Search for the cell housing the specified text and yield its [X, Y] center coordinate. 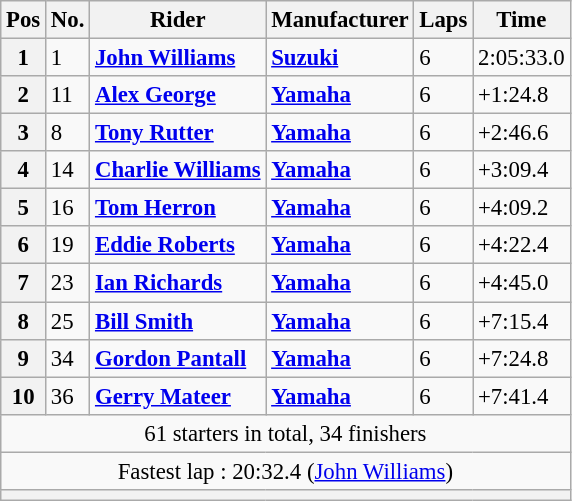
Pos [24, 20]
Suzuki [340, 58]
Tony Rutter [178, 133]
2:05:33.0 [522, 58]
10 [24, 396]
Laps [444, 20]
61 starters in total, 34 finishers [286, 433]
16 [68, 208]
Eddie Roberts [178, 245]
11 [68, 95]
Ian Richards [178, 283]
+7:24.8 [522, 358]
Bill Smith [178, 321]
+4:22.4 [522, 245]
Gerry Mateer [178, 396]
7 [24, 283]
John Williams [178, 58]
Tom Herron [178, 208]
25 [68, 321]
+2:46.6 [522, 133]
+7:15.4 [522, 321]
+1:24.8 [522, 95]
23 [68, 283]
Rider [178, 20]
14 [68, 170]
19 [68, 245]
+4:09.2 [522, 208]
Alex George [178, 95]
36 [68, 396]
9 [24, 358]
3 [24, 133]
Charlie Williams [178, 170]
2 [24, 95]
Gordon Pantall [178, 358]
No. [68, 20]
Manufacturer [340, 20]
4 [24, 170]
5 [24, 208]
34 [68, 358]
+7:41.4 [522, 396]
Fastest lap : 20:32.4 (John Williams) [286, 471]
Time [522, 20]
+4:45.0 [522, 283]
+3:09.4 [522, 170]
